Pinpoint the cell where the given text exists, returning its [X, Y] midpoint coordinate. 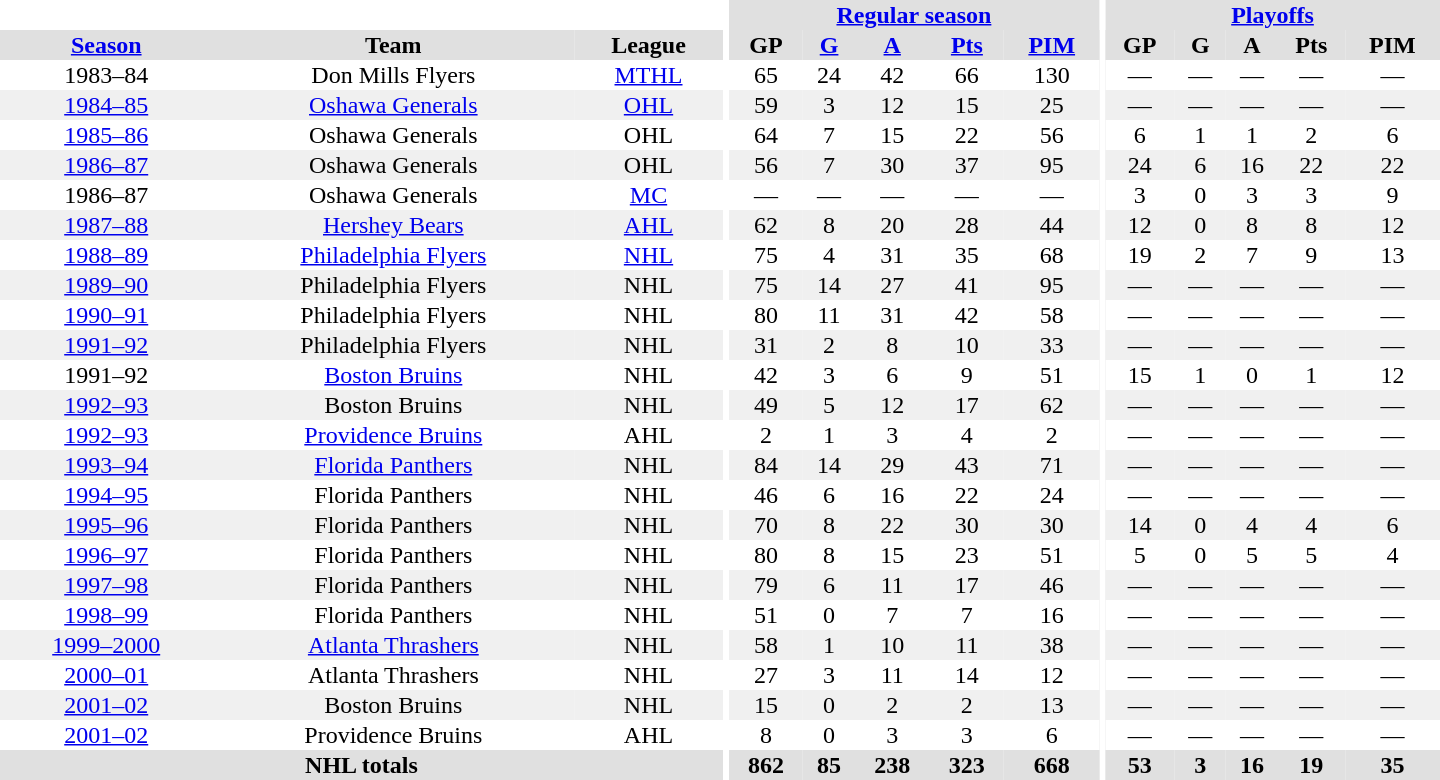
68 [1052, 255]
64 [766, 135]
1988–89 [106, 255]
1998–99 [106, 615]
1994–95 [106, 495]
41 [968, 285]
862 [766, 765]
33 [1052, 345]
1984–85 [106, 105]
1993–94 [106, 465]
59 [766, 105]
MTHL [648, 75]
Playoffs [1272, 15]
323 [968, 765]
1990–91 [106, 315]
Season [106, 45]
1989–90 [106, 285]
71 [1052, 465]
League [648, 45]
20 [892, 225]
38 [1052, 645]
43 [968, 465]
37 [968, 165]
1999–2000 [106, 645]
49 [766, 405]
1995–96 [106, 525]
66 [968, 75]
1985–86 [106, 135]
70 [766, 525]
Don Mills Flyers [393, 75]
23 [968, 555]
Regular season [914, 15]
1983–84 [106, 75]
84 [766, 465]
668 [1052, 765]
MC [648, 195]
1996–97 [106, 555]
238 [892, 765]
NHL totals [362, 765]
2000–01 [106, 675]
65 [766, 75]
Hershey Bears [393, 225]
Team [393, 45]
130 [1052, 75]
1997–98 [106, 585]
28 [968, 225]
85 [829, 765]
53 [1140, 765]
25 [1052, 105]
44 [1052, 225]
79 [766, 585]
29 [892, 465]
1987–88 [106, 225]
